Provide the (x, y) coordinate of the cell's center where the given text is located.  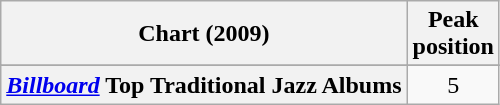
Peakposition (453, 34)
Billboard Top Traditional Jazz Albums (204, 85)
Chart (2009) (204, 34)
5 (453, 85)
